Search for the cell housing the specified text and yield its [x, y] center coordinate. 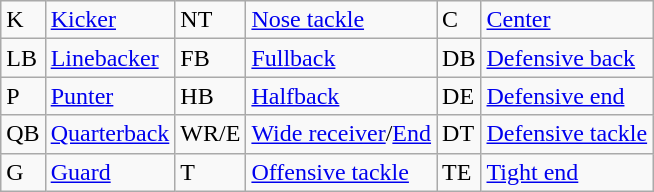
C [459, 20]
WR/E [210, 134]
QB [23, 134]
Defensive back [567, 58]
Halfback [342, 96]
Guard [110, 172]
P [23, 96]
DB [459, 58]
G [23, 172]
DT [459, 134]
NT [210, 20]
Defensive tackle [567, 134]
Wide receiver/End [342, 134]
FB [210, 58]
Nose tackle [342, 20]
Quarterback [110, 134]
Tight end [567, 172]
Offensive tackle [342, 172]
HB [210, 96]
Center [567, 20]
Fullback [342, 58]
Linebacker [110, 58]
Defensive end [567, 96]
K [23, 20]
Punter [110, 96]
Kicker [110, 20]
LB [23, 58]
T [210, 172]
TE [459, 172]
DE [459, 96]
